Find where the given text appears and provide that cell's center as (x, y) coordinate. 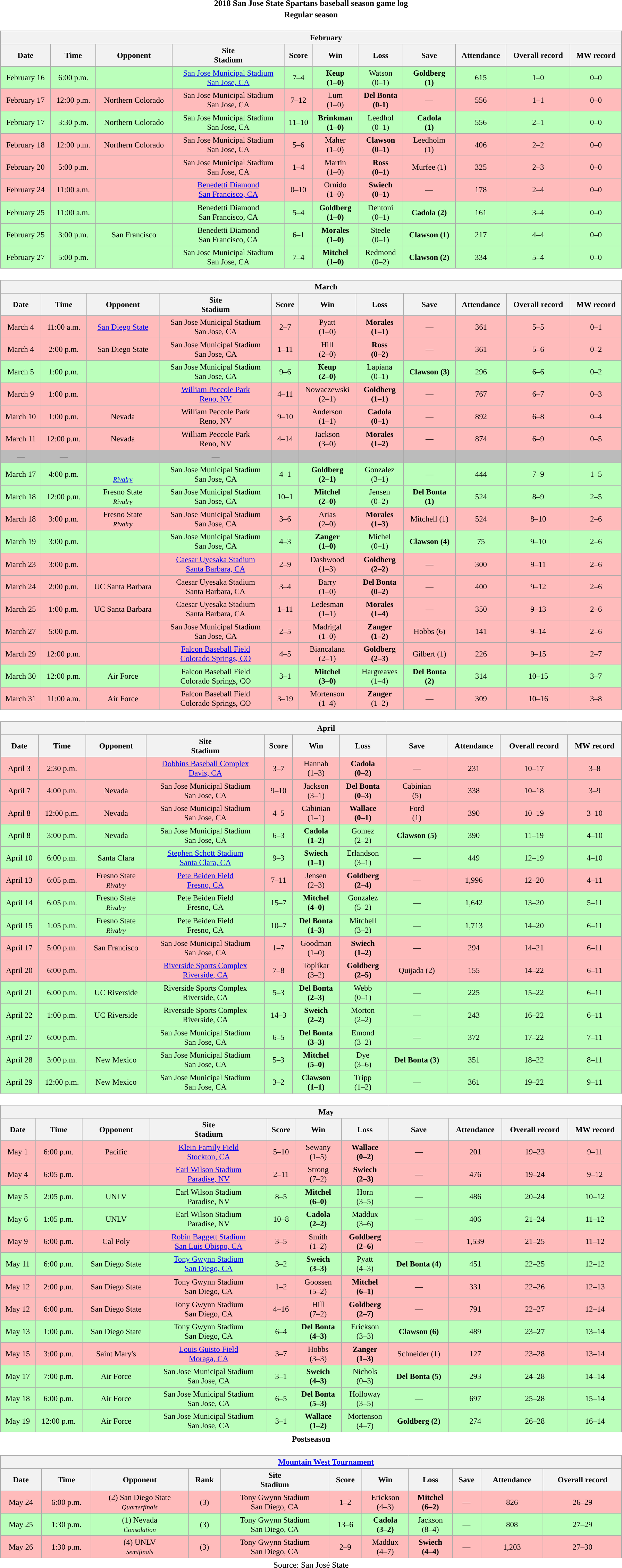
Maddux(3–6) (365, 1219)
February 24 (26, 189)
Webb(0–1) (363, 992)
Mountain West Tournament (311, 1462)
Mitchell(3–2) (363, 925)
Del Bonta(0-1) (380, 100)
Del Bonta(2–3) (316, 992)
Morales(1–1) (380, 327)
12–13 (595, 1287)
Schneider (1) (419, 1354)
Toplikar(3–2) (316, 970)
February 20 (26, 167)
9–3 (278, 858)
7–9 (538, 475)
Klein Family Field Stockton, CA (208, 1152)
0–10 (299, 189)
February 18 (26, 145)
Cadola(0–2) (363, 768)
Morales(1–0) (335, 235)
826 (512, 1502)
Sweich(4–3) (318, 1376)
75 (481, 541)
March 17 (21, 475)
19–22 (534, 1082)
12–12 (595, 1264)
23–27 (535, 1331)
Saint Mary's (116, 1354)
April 14 (19, 903)
10–12 (595, 1197)
Gonzalez(5–2) (363, 903)
Rank (204, 1480)
Jackson(3–1) (316, 790)
Del Bonta (5) (419, 1376)
892 (481, 416)
1,539 (475, 1241)
10–16 (538, 699)
Dye(3–6) (363, 1060)
874 (481, 439)
May 26 (21, 1547)
Brinkman(1–0) (335, 123)
0–3 (596, 394)
Leedhol(0–1) (380, 123)
March 9 (21, 394)
2:05 p.m. (58, 1197)
April 3 (19, 768)
Erickson(3–3) (365, 1331)
Del Bonta(3–3) (316, 1037)
Hargreaves(1–4) (380, 676)
Tripp(1–2) (363, 1082)
294 (473, 948)
(1) NevadaConsolation (140, 1525)
26–28 (535, 1421)
15–7 (278, 903)
155 (473, 970)
April 21 (19, 992)
Mitchel(3–0) (327, 676)
14–20 (534, 925)
May 13 (18, 1331)
Hobbs(3–3) (318, 1354)
13–6 (345, 1525)
March 10 (21, 416)
127 (475, 1354)
Del Bonta (4) (419, 1264)
Swiech(4–4) (430, 1547)
Gomez(2–2) (363, 836)
Jensen(2–3) (316, 881)
243 (473, 1015)
15–14 (595, 1398)
Leedholm(1) (429, 145)
293 (475, 1376)
3–19 (285, 699)
19–24 (535, 1174)
201 (475, 1152)
Goldberg(2–4) (363, 881)
Cadola (2) (429, 212)
3–6 (285, 519)
May 15 (18, 1354)
334 (481, 257)
10–7 (278, 925)
5–5 (538, 327)
April (311, 728)
Dashwood(1–3) (327, 564)
4–14 (285, 439)
March 29 (21, 654)
6–1 (299, 235)
Keup(1–0) (335, 78)
May 11 (18, 1264)
Morales(1–2) (380, 439)
9–6 (285, 372)
Morales(1–4) (380, 609)
Mitchel(2–0) (327, 497)
Goldberg(2–6) (365, 1241)
1,203 (512, 1547)
4–3 (285, 541)
April 29 (19, 1082)
12–14 (595, 1309)
Clawson (1) (429, 235)
March 19 (21, 541)
Ford(1) (417, 813)
3:30 p.m. (73, 123)
February 16 (26, 78)
Wallace(1–2) (318, 1421)
Santa Clara (116, 858)
May 17 (18, 1376)
Mitchel(6–0) (318, 1197)
March 23 (21, 564)
Del Bonta (3) (417, 1060)
March 25 (21, 609)
Clawson (5) (417, 836)
372 (473, 1037)
Cadola(0–1) (380, 416)
Goldberg(1–0) (335, 212)
Smith(1–2) (318, 1241)
April 7 (19, 790)
24–28 (535, 1376)
314 (481, 676)
Sweich(3–3) (318, 1264)
Clawson(1–1) (316, 1082)
Mitchel(6–1) (365, 1287)
Clawson (4) (430, 541)
2–3 (538, 167)
1,642 (473, 903)
14–22 (534, 970)
4–4 (538, 235)
Cal Poly (116, 1241)
14–3 (278, 1015)
444 (481, 475)
May 19 (18, 1421)
20–24 (535, 1197)
4–1 (285, 475)
Nichols(0–3) (365, 1376)
1–0 (538, 78)
Wallace(0–2) (365, 1152)
Strong(7–2) (318, 1174)
April 20 (19, 970)
Goossen(5–2) (318, 1287)
Hill(7–2) (318, 1309)
Michel(0–1) (380, 541)
489 (475, 1331)
9–15 (538, 654)
Clawson (6) (419, 1331)
Holloway(3–5) (365, 1398)
Erickson(4–3) (385, 1502)
Maddux(4–7) (385, 1547)
400 (481, 586)
Clawson (2) (429, 257)
Jackson(3–0) (327, 439)
May 1 (18, 1152)
8–5 (281, 1197)
Del Bonta(1–3) (316, 925)
Horn(3–5) (365, 1197)
March 27 (21, 632)
8–11 (595, 1060)
Redmond(0–2) (380, 257)
161 (481, 212)
7–12 (299, 100)
1,713 (473, 925)
Cadola(2–2) (318, 1219)
Mitchel(5–0) (316, 1060)
26–29 (582, 1502)
Cadola(1) (429, 123)
6–9 (538, 439)
Pacific (116, 1152)
331 (475, 1287)
Pyatt(4–3) (365, 1264)
May (311, 1112)
Ledesman(1–1) (327, 609)
274 (475, 1421)
May 9 (18, 1241)
1,996 (473, 881)
Martin(1–0) (335, 167)
1–4 (299, 167)
Morton(2–2) (363, 1015)
Jackson(8–4) (430, 1525)
17–22 (534, 1037)
Ross(0–1) (380, 167)
April 27 (19, 1037)
Ross(0–2) (380, 349)
25–28 (535, 1398)
338 (473, 790)
Ornido(1–0) (335, 189)
Rivalry (123, 475)
6–7 (538, 394)
14–14 (595, 1376)
Nowaczewski(2–1) (327, 394)
13–20 (534, 903)
351 (473, 1060)
Goldberg(1–1) (380, 394)
3–9 (595, 790)
Mitchel(1–0) (335, 257)
476 (475, 1174)
Stephen Schott Stadium Santa Clara, CA (205, 858)
Goldberg(2–2) (380, 564)
8–10 (538, 519)
February 27 (26, 257)
300 (481, 564)
1–7 (278, 948)
Goldberg(2–3) (380, 654)
(2) San Diego StateQuarterfinals (140, 1502)
15–22 (534, 992)
350 (481, 609)
Lapiana(0–1) (380, 372)
2–2 (538, 145)
Lum(1–0) (335, 100)
Cadola(3–2) (385, 1525)
Maher(1–0) (335, 145)
217 (481, 235)
April 22 (19, 1015)
Quijada (2) (417, 970)
7–8 (278, 970)
309 (481, 699)
4–16 (281, 1309)
Goodman(1–0) (316, 948)
March 24 (21, 586)
Biancalana(2–1) (327, 654)
Zanger(1–0) (327, 541)
16–14 (595, 1421)
Dentoni(0–1) (380, 212)
0–5 (596, 439)
10–8 (281, 1219)
Louis Guisto Field Moraga, CA (208, 1354)
27–29 (582, 1525)
Hill(2–0) (327, 349)
Clawson(0–1) (380, 145)
10–1 (285, 497)
14–21 (534, 948)
Barry(1–0) (327, 586)
6–6 (538, 372)
27–30 (582, 1547)
5–11 (595, 903)
225 (473, 992)
6–3 (278, 836)
April 28 (19, 1060)
141 (481, 632)
Del Bonta(5–3) (318, 1398)
Clawson (3) (430, 372)
Gonzalez(3–1) (380, 475)
0–1 (596, 327)
451 (475, 1264)
(4) UNLVSemifinals (140, 1547)
Mitchel(6–2) (430, 1502)
697 (475, 1398)
486 (475, 1197)
1–5 (596, 475)
2–4 (538, 189)
19–23 (535, 1152)
Goldberg(1) (429, 78)
May 25 (21, 1525)
May 5 (18, 1197)
7:00 p.m. (58, 1376)
2–1 (538, 123)
767 (481, 394)
22–25 (535, 1264)
9–13 (538, 609)
791 (475, 1309)
May 24 (21, 1502)
6–8 (538, 416)
6–4 (281, 1331)
Goldberg(2–5) (363, 970)
May 18 (18, 1398)
Pyatt(1–0) (327, 327)
Sweich(2–2) (316, 1015)
Sewany(1–5) (318, 1152)
1–1 (538, 100)
Cabinian(5) (417, 790)
Swiech(2–3) (365, 1174)
Steele(0–1) (380, 235)
9–14 (538, 632)
May 6 (18, 1219)
Wallace(0–1) (363, 813)
22–27 (535, 1309)
February (311, 37)
April 10 (19, 858)
Dobbins Baseball Complex Davis, CA (205, 768)
Morales(1–3) (380, 519)
Del Bonta(0–2) (380, 586)
Jensen(0–2) (380, 497)
10–15 (538, 676)
Madrigal(1–0) (327, 632)
Swiech(1–2) (363, 948)
10–18 (534, 790)
226 (481, 654)
March (311, 287)
325 (481, 167)
Mortenson(4–7) (365, 1421)
Del Bonta(1) (430, 497)
10–19 (534, 813)
April 13 (19, 881)
5–10 (281, 1152)
Hobbs (6) (430, 632)
March 31 (21, 699)
22–26 (535, 1287)
18–22 (534, 1060)
Goldberg(2–7) (365, 1309)
615 (481, 78)
March 30 (21, 676)
10–17 (534, 768)
12–19 (534, 858)
Goldberg(2–1) (327, 475)
Emond(3–2) (363, 1037)
Watson(0–1) (380, 78)
12–20 (534, 881)
2:30 p.m. (62, 768)
8–9 (538, 497)
3–5 (281, 1241)
Zanger(1–3) (365, 1354)
Cadola(1–2) (316, 836)
Robin Baggett Stadium San Luis Obispo, CA (208, 1241)
March 11 (21, 439)
Arias(2–0) (327, 519)
178 (481, 189)
3–10 (595, 813)
Mitchel(4–0) (316, 903)
Anderson(1–1) (327, 416)
Keup(2–0) (327, 372)
Del Bonta(2) (430, 676)
May 4 (18, 1174)
449 (473, 858)
0–4 (596, 416)
2–11 (281, 1174)
23–28 (535, 1354)
Del Bonta(4–3) (318, 1331)
Swiech(0–1) (380, 189)
Erlandson(3–1) (363, 858)
Del Bonta(0–3) (363, 790)
Goldberg (2) (419, 1421)
Mortenson(1–4) (327, 699)
Swiech(1–1) (316, 858)
16–22 (534, 1015)
21–25 (535, 1241)
Cabinian(1–1) (316, 813)
808 (512, 1525)
Hannah(1–3) (316, 768)
296 (481, 372)
April 17 (19, 948)
11–10 (299, 123)
11–19 (534, 836)
Murfee (1) (429, 167)
March 5 (21, 372)
Gilbert (1) (430, 654)
Mitchell (1) (430, 519)
21–24 (535, 1219)
231 (473, 768)
April 15 (19, 925)
